Scan for the cell matching the given text and deliver its (X, Y) coordinate at center. 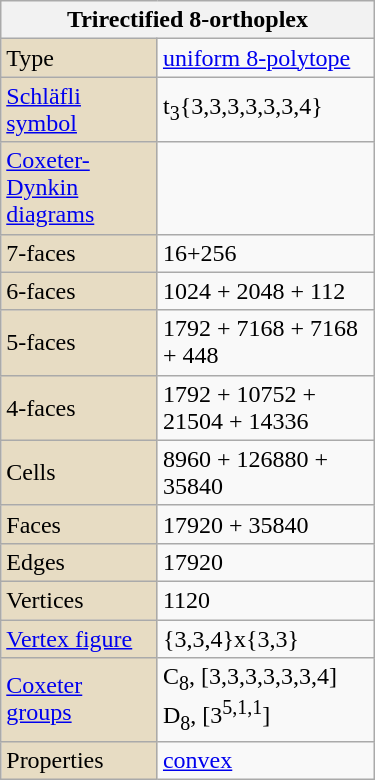
Coxeter-Dynkin diagrams (80, 188)
C8, [3,3,3,3,3,3,4]D8, [35,1,1] (266, 700)
1792 + 10752 + 21504 + 14336 (266, 408)
Trirectified 8-orthoplex (188, 20)
5-faces (80, 342)
Vertices (80, 600)
uniform 8-polytope (266, 58)
Vertex figure (80, 639)
Type (80, 58)
4-faces (80, 408)
1792 + 7168 + 7168 + 448 (266, 342)
{3,3,4}x{3,3} (266, 639)
Schläfli symbol (80, 110)
17920 (266, 562)
Edges (80, 562)
convex (266, 761)
Coxeter groups (80, 700)
Cells (80, 472)
t3{3,3,3,3,3,3,4} (266, 110)
8960 + 126880 + 35840 (266, 472)
7-faces (80, 253)
17920 + 35840 (266, 524)
16+256 (266, 253)
Properties (80, 761)
1120 (266, 600)
6-faces (80, 291)
Faces (80, 524)
1024 + 2048 + 112 (266, 291)
